Return [X, Y] of the center of cell containing provided text 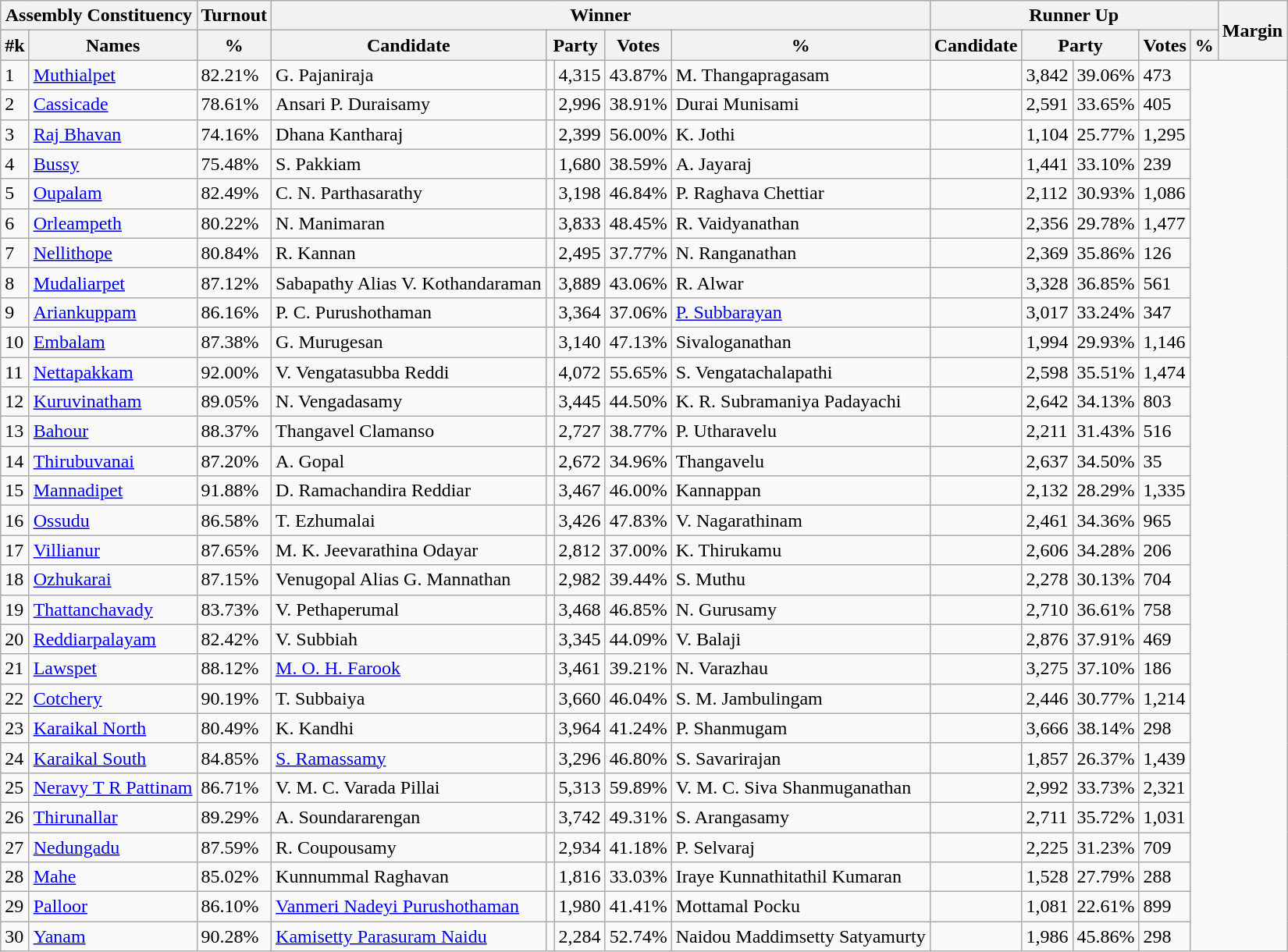
3,445 [579, 402]
86.71% [234, 787]
N. Vengadasamy [409, 402]
3,468 [579, 609]
A. Soundararengan [409, 817]
Mudaliarpet [112, 282]
48.45% [639, 223]
G. Murugesan [409, 342]
3,296 [579, 758]
M. K. Jeevarathina Odayar [409, 550]
704 [1165, 580]
37.00% [639, 550]
26 [15, 817]
34.13% [1105, 402]
39.44% [639, 580]
Sivaloganathan [801, 342]
3,833 [579, 223]
34.36% [1105, 520]
2,446 [1048, 698]
90.19% [234, 698]
35.86% [1105, 253]
87.65% [234, 550]
V. Vengatasubba Reddi [409, 372]
10 [15, 342]
80.22% [234, 223]
16 [15, 520]
1,295 [1165, 134]
38.77% [639, 432]
30 [15, 936]
P. Shanmugam [801, 728]
3,842 [1048, 75]
P. Selvaraj [801, 847]
K. R. Subramaniya Padayachi [801, 402]
82.42% [234, 639]
Cassicade [112, 105]
R. Alwar [801, 282]
2,112 [1048, 194]
2,399 [579, 134]
85.02% [234, 877]
1,680 [579, 164]
S. Ramassamy [409, 758]
P. Utharavelu [801, 432]
33.10% [1105, 164]
43.06% [639, 282]
87.15% [234, 580]
K. Kandhi [409, 728]
A. Jayaraj [801, 164]
288 [1165, 877]
Bahour [112, 432]
Reddiarpalayam [112, 639]
30.13% [1105, 580]
516 [1165, 432]
4,072 [579, 372]
2,598 [1048, 372]
Iraye Kunnathitathil Kumaran [801, 877]
186 [1165, 669]
33.65% [1105, 105]
4,315 [579, 75]
46.80% [639, 758]
37.91% [1105, 639]
86.58% [234, 520]
83.73% [234, 609]
S. Pakkiam [409, 164]
Durai Munisami [801, 105]
V. Subbiah [409, 639]
Margin [1252, 30]
561 [1165, 282]
37.06% [639, 312]
Oupalam [112, 194]
78.61% [234, 105]
239 [1165, 164]
27.79% [1105, 877]
82.49% [234, 194]
2,495 [579, 253]
17 [15, 550]
1,086 [1165, 194]
2,321 [1165, 787]
#k [15, 45]
3,666 [1048, 728]
V. M. C. Siva Shanmuganathan [801, 787]
26.37% [1105, 758]
K. Thirukamu [801, 550]
12 [15, 402]
R. Kannan [409, 253]
35.72% [1105, 817]
1,146 [1165, 342]
Mannadipet [112, 491]
2 [15, 105]
52.74% [639, 936]
Karaikal North [112, 728]
7 [15, 253]
2,992 [1048, 787]
Kuruvinatham [112, 402]
Turnout [234, 16]
3,328 [1048, 282]
3,461 [579, 669]
758 [1165, 609]
39.21% [639, 669]
Dhana Kantharaj [409, 134]
Muthialpet [112, 75]
74.16% [234, 134]
T. Ezhumalai [409, 520]
89.05% [234, 402]
49.31% [639, 817]
46.04% [639, 698]
20 [15, 639]
41.18% [639, 847]
M. O. H. Farook [409, 669]
S. M. Jambulingam [801, 698]
R. Coupousamy [409, 847]
G. Pajaniraja [409, 75]
S. Muthu [801, 580]
2,996 [579, 105]
18 [15, 580]
45.86% [1105, 936]
R. Vaidyanathan [801, 223]
29.78% [1105, 223]
1,477 [1165, 223]
Names [112, 45]
3,198 [579, 194]
Kannappan [801, 491]
Mahe [112, 877]
Naidou Maddimsetty Satyamurty [801, 936]
34.50% [1105, 461]
3,140 [579, 342]
Yanam [112, 936]
8 [15, 282]
80.84% [234, 253]
1,980 [579, 907]
Thattanchavady [112, 609]
Nettapakkam [112, 372]
87.38% [234, 342]
965 [1165, 520]
2,225 [1048, 847]
92.00% [234, 372]
35.51% [1105, 372]
31.23% [1105, 847]
43.87% [639, 75]
1,994 [1048, 342]
44.50% [639, 402]
3,742 [579, 817]
87.12% [234, 282]
23 [15, 728]
1,816 [579, 877]
34.96% [639, 461]
39.06% [1105, 75]
S. Vengatachalapathi [801, 372]
Orleampeth [112, 223]
27 [15, 847]
Ariankuppam [112, 312]
37.10% [1105, 669]
89.29% [234, 817]
22.61% [1105, 907]
Vanmeri Nadeyi Purushothaman [409, 907]
37.77% [639, 253]
1,031 [1165, 817]
47.13% [639, 342]
46.85% [639, 609]
P. Subbarayan [801, 312]
Kunnummal Raghavan [409, 877]
M. Thangapragasam [801, 75]
T. Subbaiya [409, 698]
Neravy T R Pattinam [112, 787]
1,474 [1165, 372]
82.21% [234, 75]
1,441 [1048, 164]
6 [15, 223]
86.10% [234, 907]
2,982 [579, 580]
A. Gopal [409, 461]
9 [15, 312]
2,812 [579, 550]
2,637 [1048, 461]
1 [15, 75]
34.28% [1105, 550]
21 [15, 669]
11 [15, 372]
Raj Bhavan [112, 134]
3,275 [1048, 669]
1,081 [1048, 907]
Palloor [112, 907]
1,104 [1048, 134]
Kamisetty Parasuram Naidu [409, 936]
C. N. Parthasarathy [409, 194]
Thirunallar [112, 817]
Nellithope [112, 253]
D. Ramachandira Reddiar [409, 491]
2,727 [579, 432]
Assembly Constituency [98, 16]
347 [1165, 312]
2,642 [1048, 402]
1,986 [1048, 936]
2,356 [1048, 223]
Bussy [112, 164]
33.24% [1105, 312]
473 [1165, 75]
1,857 [1048, 758]
41.24% [639, 728]
33.73% [1105, 787]
3,364 [579, 312]
29.93% [1105, 342]
30.77% [1105, 698]
N. Ranganathan [801, 253]
14 [15, 461]
30.93% [1105, 194]
1,214 [1165, 698]
2,132 [1048, 491]
13 [15, 432]
V. Balaji [801, 639]
15 [15, 491]
47.83% [639, 520]
86.16% [234, 312]
469 [1165, 639]
90.28% [234, 936]
55.65% [639, 372]
1,439 [1165, 758]
59.89% [639, 787]
38.14% [1105, 728]
Winner [601, 16]
4 [15, 164]
2,934 [579, 847]
5 [15, 194]
3 [15, 134]
46.00% [639, 491]
1,335 [1165, 491]
75.48% [234, 164]
Lawspet [112, 669]
88.12% [234, 669]
Mottamal Pocku [801, 907]
V. M. C. Varada Pillai [409, 787]
Thangavelu [801, 461]
88.37% [234, 432]
36.85% [1105, 282]
N. Varazhau [801, 669]
P. C. Purushothaman [409, 312]
K. Jothi [801, 134]
46.84% [639, 194]
2,672 [579, 461]
3,345 [579, 639]
41.41% [639, 907]
2,211 [1048, 432]
2,461 [1048, 520]
35 [1165, 461]
84.85% [234, 758]
Venugopal Alias G. Mannathan [409, 580]
Runner Up [1074, 16]
25.77% [1105, 134]
405 [1165, 105]
24 [15, 758]
Thirubuvanai [112, 461]
2,369 [1048, 253]
2,710 [1048, 609]
803 [1165, 402]
2,711 [1048, 817]
3,660 [579, 698]
38.59% [639, 164]
2,606 [1048, 550]
1,528 [1048, 877]
Embalam [112, 342]
2,591 [1048, 105]
Thangavel Clamanso [409, 432]
V. Pethaperumal [409, 609]
3,467 [579, 491]
80.49% [234, 728]
Villianur [112, 550]
206 [1165, 550]
N. Gurusamy [801, 609]
Nedungadu [112, 847]
36.61% [1105, 609]
899 [1165, 907]
Ozhukarai [112, 580]
Karaikal South [112, 758]
3,889 [579, 282]
S. Arangasamy [801, 817]
2,278 [1048, 580]
33.03% [639, 877]
N. Manimaran [409, 223]
3,426 [579, 520]
709 [1165, 847]
Sabapathy Alias V. Kothandaraman [409, 282]
38.91% [639, 105]
31.43% [1105, 432]
56.00% [639, 134]
87.59% [234, 847]
44.09% [639, 639]
3,017 [1048, 312]
126 [1165, 253]
P. Raghava Chettiar [801, 194]
25 [15, 787]
2,284 [579, 936]
2,876 [1048, 639]
S. Savarirajan [801, 758]
Cotchery [112, 698]
91.88% [234, 491]
3,964 [579, 728]
Ansari P. Duraisamy [409, 105]
29 [15, 907]
22 [15, 698]
5,313 [579, 787]
28.29% [1105, 491]
Ossudu [112, 520]
V. Nagarathinam [801, 520]
19 [15, 609]
28 [15, 877]
87.20% [234, 461]
